Output the [x, y] coordinate of the center of the cell containing the given text.  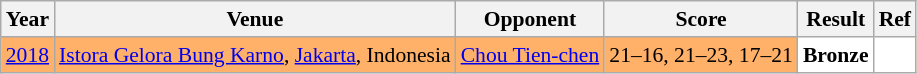
Result [836, 19]
Ref [895, 19]
Opponent [530, 19]
Bronze [836, 55]
Year [28, 19]
Venue [255, 19]
Istora Gelora Bung Karno, Jakarta, Indonesia [255, 55]
2018 [28, 55]
Score [701, 19]
Chou Tien-chen [530, 55]
21–16, 21–23, 17–21 [701, 55]
